For the text-containing cell, return its midpoint in (x, y) coordinate format. 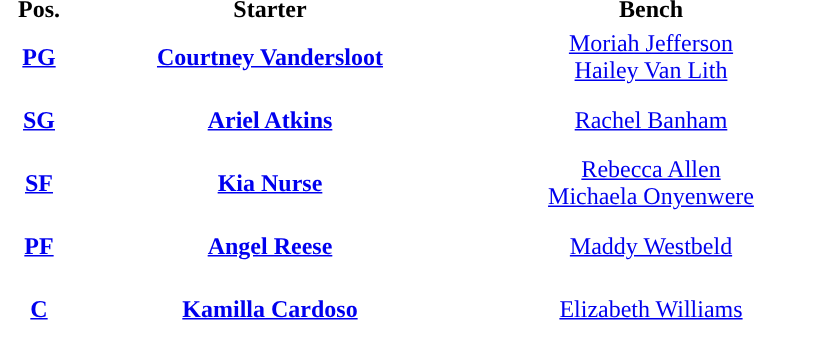
Moriah Jefferson Hailey Van Lith (651, 57)
C (39, 309)
Maddy Westbeld (651, 246)
PG (39, 57)
SF (39, 183)
SG (39, 120)
Ariel Atkins (270, 120)
Rachel Banham (651, 120)
PF (39, 246)
Kamilla Cardoso (270, 309)
Rebecca Allen Michaela Onyenwere (651, 183)
Elizabeth Williams (651, 309)
Angel Reese (270, 246)
Courtney Vandersloot (270, 57)
Kia Nurse (270, 183)
